Detect which cell encompasses the target text, then output its [x, y] center coordinate. 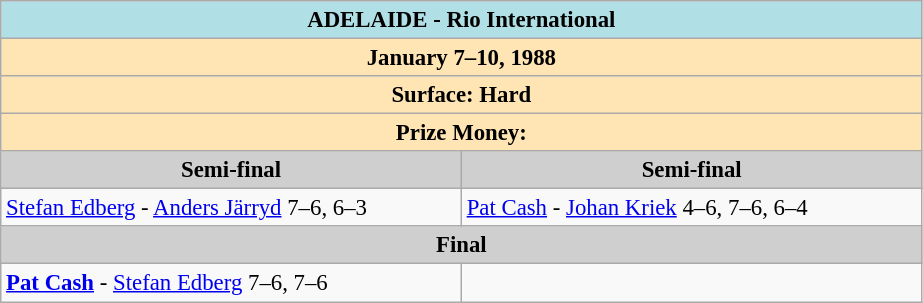
Stefan Edberg - Anders Järryd 7–6, 6–3 [232, 208]
Pat Cash - Johan Kriek 4–6, 7–6, 6–4 [692, 208]
Surface: Hard [462, 95]
Prize Money: [462, 133]
January 7–10, 1988 [462, 58]
Pat Cash - Stefan Edberg 7–6, 7–6 [232, 283]
Final [462, 245]
ADELAIDE - Rio International [462, 20]
